For the text-containing cell, return its midpoint in [X, Y] coordinate format. 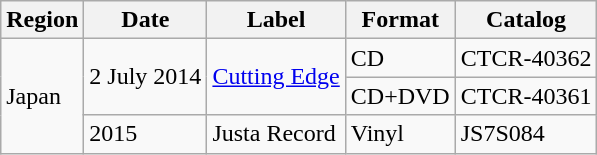
Date [146, 20]
Japan [42, 96]
Label [276, 20]
Region [42, 20]
Justa Record [276, 134]
2 July 2014 [146, 77]
2015 [146, 134]
Format [400, 20]
CTCR-40362 [526, 58]
JS7S084 [526, 134]
Cutting Edge [276, 77]
CTCR-40361 [526, 96]
Catalog [526, 20]
CD+DVD [400, 96]
CD [400, 58]
Vinyl [400, 134]
